Identify which cell holds the provided text, then report its (X, Y) central coordinate. 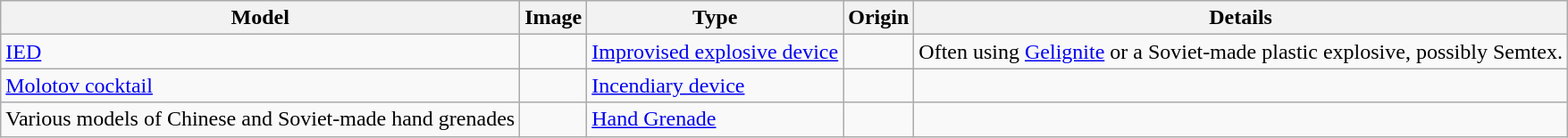
Incendiary device (715, 85)
IED (261, 52)
Molotov cocktail (261, 85)
Image (554, 18)
Model (261, 18)
Often using Gelignite or a Soviet-made plastic explosive, possibly Semtex. (1241, 52)
Hand Grenade (715, 119)
Improvised explosive device (715, 52)
Various models of Chinese and Soviet-made hand grenades (261, 119)
Details (1241, 18)
Type (715, 18)
Origin (879, 18)
